Scan for the cell matching the given text and deliver its [X, Y] coordinate at center. 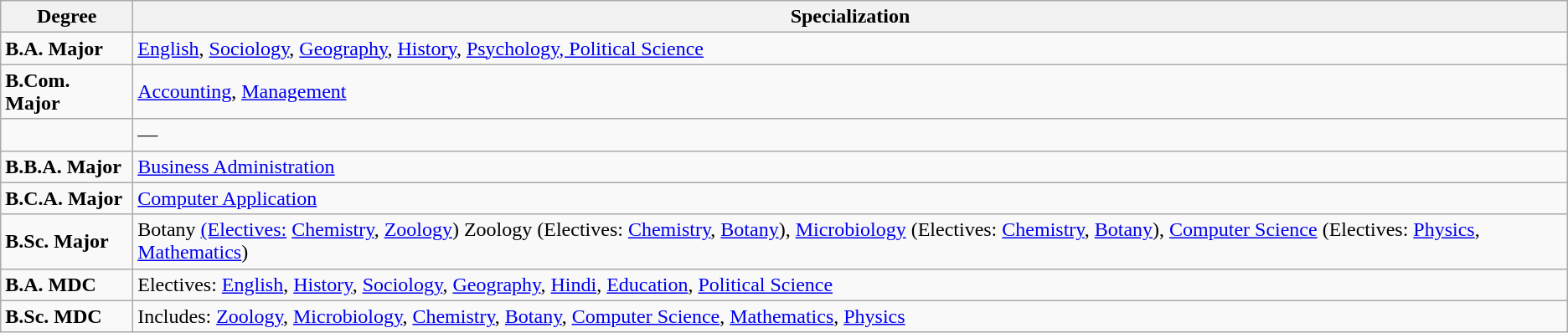
B.Com. Major [67, 92]
Specialization [851, 17]
B.A. MDC [67, 284]
B.B.A. Major [67, 166]
— [851, 135]
B.Sc. Major [67, 241]
B.A. Major [67, 49]
Electives: English, History, Sociology, Geography, Hindi, Education, Political Science [851, 284]
Business Administration [851, 166]
Includes: Zoology, Microbiology, Chemistry, Botany, Computer Science, Mathematics, Physics [851, 316]
B.C.A. Major [67, 198]
B.Sc. MDC [67, 316]
Computer Application [851, 198]
Accounting, Management [851, 92]
Degree [67, 17]
English, Sociology, Geography, History, Psychology, Political Science [851, 49]
